Search for the cell housing the specified text and yield its [x, y] center coordinate. 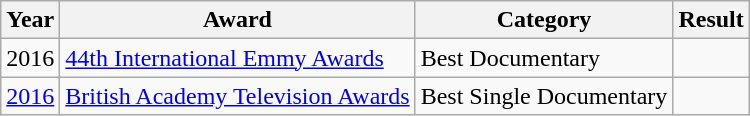
Best Single Documentary [544, 96]
Year [30, 20]
Award [238, 20]
Best Documentary [544, 58]
British Academy Television Awards [238, 96]
Category [544, 20]
44th International Emmy Awards [238, 58]
Result [711, 20]
